Pinpoint the cell where the given text exists, returning its [x, y] midpoint coordinate. 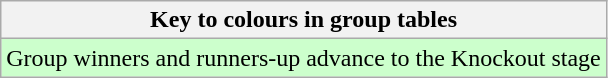
Group winners and runners-up advance to the Knockout stage [304, 58]
Key to colours in group tables [304, 20]
